Identify which cell holds the provided text, then report its (x, y) central coordinate. 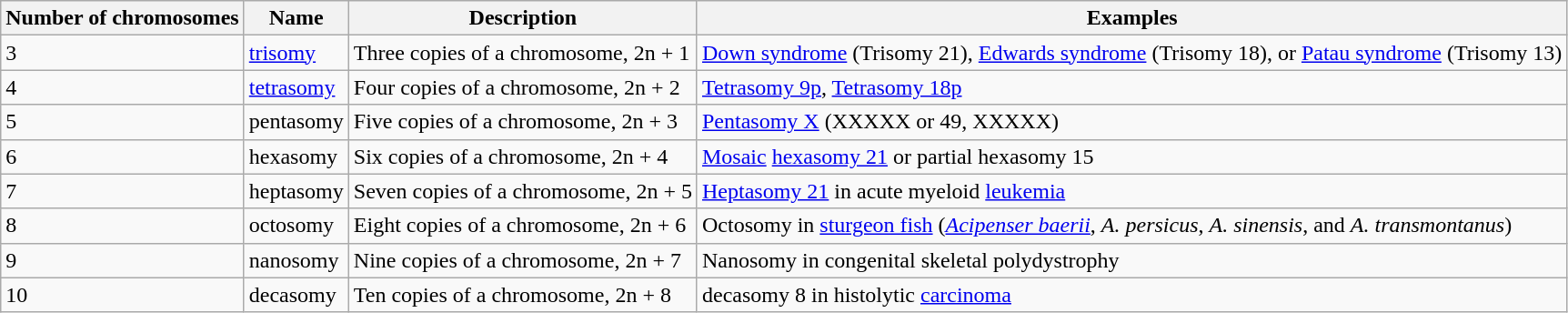
Number of chromosomes (122, 18)
Ten copies of a chromosome, 2n + 8 (522, 295)
8 (122, 226)
Pentasomy X (XXXXX or 49, XXXXX) (1131, 122)
hexasomy (297, 156)
5 (122, 122)
octosomy (297, 226)
Description (522, 18)
Tetrasomy 9p, Tetrasomy 18p (1131, 87)
Nine copies of a chromosome, 2n + 7 (522, 260)
Octosomy in sturgeon fish (Acipenser baerii, A. persicus, A. sinensis, and A. transmontanus) (1131, 226)
decasomy 8 in histolytic carcinoma (1131, 295)
Nanosomy in congenital skeletal polydystrophy (1131, 260)
Mosaic hexasomy 21 or partial hexasomy 15 (1131, 156)
Six copies of a chromosome, 2n + 4 (522, 156)
Eight copies of a chromosome, 2n + 6 (522, 226)
tetrasomy (297, 87)
Four copies of a chromosome, 2n + 2 (522, 87)
decasomy (297, 295)
9 (122, 260)
trisomy (297, 53)
Five copies of a chromosome, 2n + 3 (522, 122)
Down syndrome (Trisomy 21), Edwards syndrome (Trisomy 18), or Patau syndrome (Trisomy 13) (1131, 53)
4 (122, 87)
Examples (1131, 18)
7 (122, 191)
Heptasomy 21 in acute myeloid leukemia (1131, 191)
heptasomy (297, 191)
Seven copies of a chromosome, 2n + 5 (522, 191)
Three copies of a chromosome, 2n + 1 (522, 53)
pentasomy (297, 122)
Name (297, 18)
10 (122, 295)
6 (122, 156)
3 (122, 53)
nanosomy (297, 260)
